Output the (X, Y) coordinate of the center of the cell containing the given text.  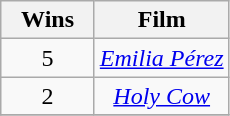
2 (48, 96)
Emilia Pérez (162, 58)
5 (48, 58)
Holy Cow (162, 96)
Film (162, 20)
Wins (48, 20)
